Return the [X, Y] coordinate for the center point of the cell that contains the specified text.  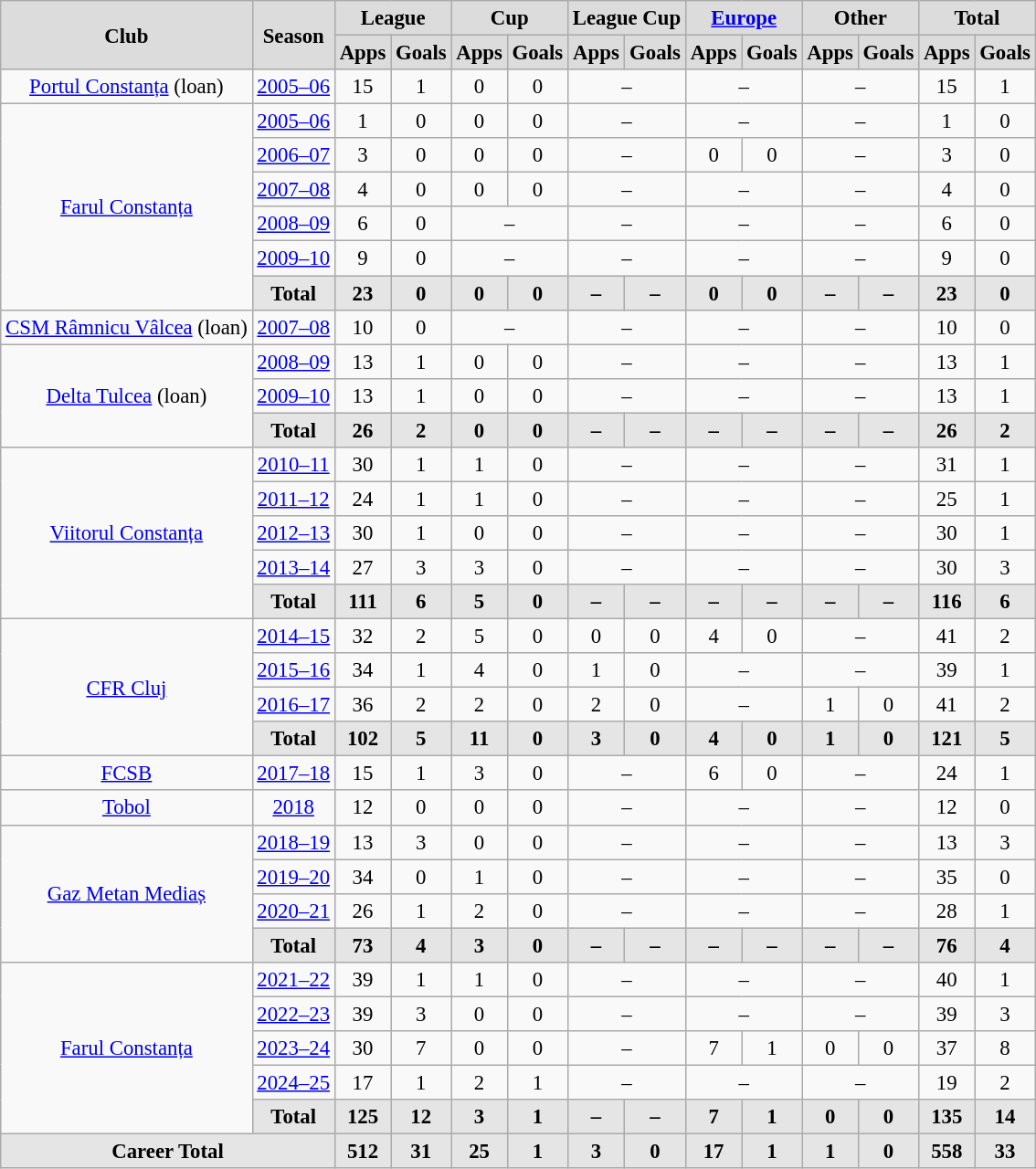
73 [362, 945]
28 [946, 911]
8 [1005, 1048]
33 [1005, 1152]
121 [946, 739]
2016–17 [293, 705]
Season [293, 35]
2017–18 [293, 774]
125 [362, 1117]
558 [946, 1152]
2018–19 [293, 842]
FCSB [126, 774]
Career Total [168, 1152]
League [393, 18]
2011–12 [293, 499]
Other [861, 18]
2006–07 [293, 155]
Portul Constanța (loan) [126, 87]
2024–25 [293, 1082]
2020–21 [293, 911]
Tobol [126, 808]
2019–20 [293, 877]
Delta Tulcea (loan) [126, 396]
CSM Râmnicu Vâlcea (loan) [126, 327]
Viitorul Constanța [126, 533]
2015–16 [293, 670]
116 [946, 602]
2013–14 [293, 567]
36 [362, 705]
27 [362, 567]
Cup [510, 18]
32 [362, 637]
2014–15 [293, 637]
102 [362, 739]
Club [126, 35]
111 [362, 602]
2021–22 [293, 980]
19 [946, 1082]
11 [479, 739]
CFR Cluj [126, 688]
Europe [744, 18]
2010–11 [293, 465]
512 [362, 1152]
2022–23 [293, 1014]
2012–13 [293, 533]
14 [1005, 1117]
2023–24 [293, 1048]
2018 [293, 808]
135 [946, 1117]
35 [946, 877]
Gaz Metan Mediaș [126, 893]
37 [946, 1048]
League Cup [627, 18]
76 [946, 945]
40 [946, 980]
